Identify which cell holds the provided text, then report its (x, y) central coordinate. 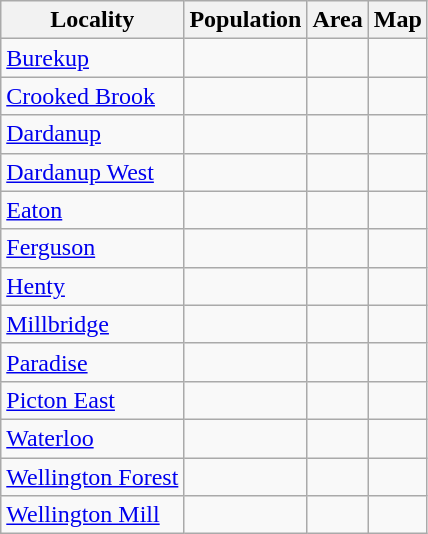
Dardanup (92, 134)
Locality (92, 20)
Wellington Mill (92, 515)
Ferguson (92, 248)
Paradise (92, 362)
Henty (92, 286)
Picton East (92, 400)
Wellington Forest (92, 477)
Eaton (92, 210)
Crooked Brook (92, 96)
Millbridge (92, 324)
Waterloo (92, 438)
Burekup (92, 58)
Area (338, 20)
Dardanup West (92, 172)
Map (398, 20)
Population (246, 20)
